Determine the [X, Y] coordinate at the center of the cell enclosing the given text.  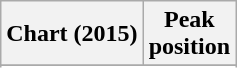
Chart (2015) [72, 34]
Peakposition [189, 34]
